Detect which cell encompasses the target text, then output its (X, Y) center coordinate. 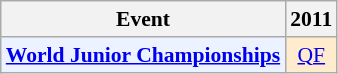
2011 (311, 19)
QF (311, 55)
World Junior Championships (143, 55)
Event (143, 19)
